Find where the given text appears and provide that cell's center as (x, y) coordinate. 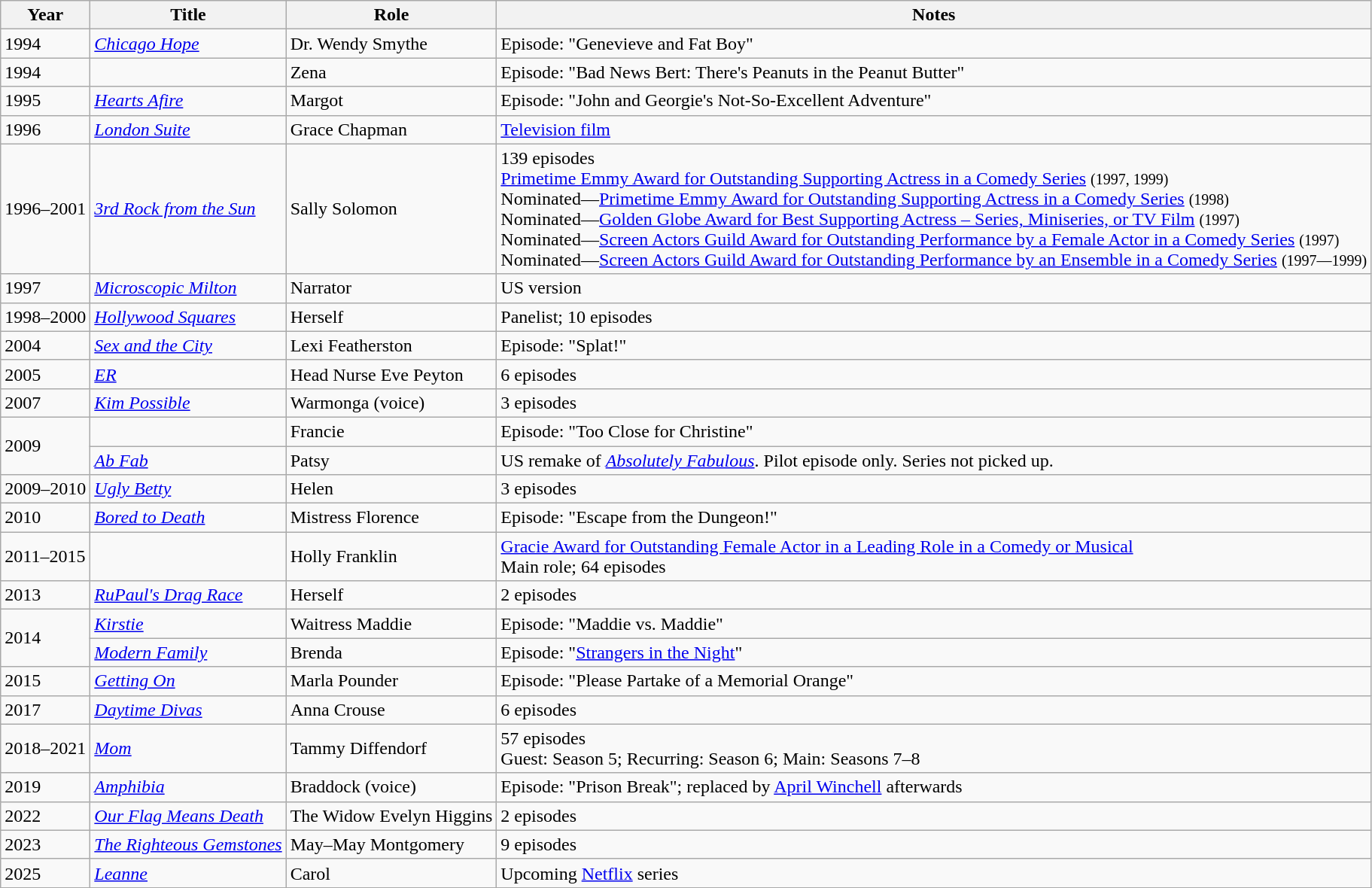
2007 (45, 403)
Tammy Diffendorf (391, 748)
2004 (45, 345)
The Widow Evelyn Higgins (391, 816)
Daytime Divas (188, 710)
Lexi Featherston (391, 345)
2025 (45, 873)
Episode: "Strangers in the Night" (934, 652)
Patsy (391, 460)
Zena (391, 72)
Francie (391, 431)
US version (934, 288)
Mom (188, 748)
Hearts Afire (188, 101)
1995 (45, 101)
Carol (391, 873)
Marla Pounder (391, 681)
Microscopic Milton (188, 288)
Warmonga (voice) (391, 403)
2009 (45, 446)
US remake of Absolutely Fabulous. Pilot episode only. Series not picked up. (934, 460)
Head Nurse Eve Peyton (391, 374)
1997 (45, 288)
Role (391, 15)
RuPaul's Drag Race (188, 595)
Sally Solomon (391, 209)
Ugly Betty (188, 489)
Margot (391, 101)
Sex and the City (188, 345)
2022 (45, 816)
Hollywood Squares (188, 317)
Episode: "Escape from the Dungeon!" (934, 518)
May–May Montgomery (391, 844)
1996 (45, 129)
2014 (45, 638)
Kirstie (188, 624)
2023 (45, 844)
Episode: "Genevieve and Fat Boy" (934, 44)
Helen (391, 489)
ER (188, 374)
Brenda (391, 652)
Year (45, 15)
Our Flag Means Death (188, 816)
Narrator (391, 288)
Episode: "Too Close for Christine" (934, 431)
Holly Franklin (391, 557)
Dr. Wendy Smythe (391, 44)
Modern Family (188, 652)
2010 (45, 518)
2005 (45, 374)
Title (188, 15)
Leanne (188, 873)
The Righteous Gemstones (188, 844)
2019 (45, 787)
London Suite (188, 129)
1998–2000 (45, 317)
Episode: "John and Georgie's Not-So-Excellent Adventure" (934, 101)
Episode: "Splat!" (934, 345)
2018–2021 (45, 748)
Panelist; 10 episodes (934, 317)
Gracie Award for Outstanding Female Actor in a Leading Role in a Comedy or MusicalMain role; 64 episodes (934, 557)
3rd Rock from the Sun (188, 209)
2009–2010 (45, 489)
Waitress Maddie (391, 624)
Television film (934, 129)
Notes (934, 15)
2015 (45, 681)
2011–2015 (45, 557)
Episode: "Please Partake of a Memorial Orange" (934, 681)
Ab Fab (188, 460)
Episode: "Bad News Bert: There's Peanuts in the Peanut Butter" (934, 72)
Episode: "Maddie vs. Maddie" (934, 624)
Mistress Florence (391, 518)
Episode: "Prison Break"; replaced by April Winchell afterwards (934, 787)
Amphibia (188, 787)
Braddock (voice) (391, 787)
Upcoming Netflix series (934, 873)
Grace Chapman (391, 129)
Anna Crouse (391, 710)
Chicago Hope (188, 44)
Getting On (188, 681)
Kim Possible (188, 403)
57 episodesGuest: Season 5; Recurring: Season 6; Main: Seasons 7–8 (934, 748)
2017 (45, 710)
9 episodes (934, 844)
2013 (45, 595)
Bored to Death (188, 518)
1996–2001 (45, 209)
